Provide the [X, Y] coordinate of the cell's center where the given text is located.  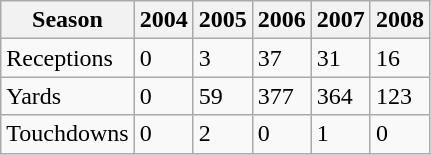
364 [340, 96]
2 [222, 134]
2004 [164, 20]
31 [340, 58]
2006 [282, 20]
59 [222, 96]
Receptions [68, 58]
Yards [68, 96]
2008 [400, 20]
3 [222, 58]
1 [340, 134]
123 [400, 96]
2007 [340, 20]
Touchdowns [68, 134]
377 [282, 96]
Season [68, 20]
2005 [222, 20]
37 [282, 58]
16 [400, 58]
